Determine the [X, Y] coordinate at the center of the cell enclosing the given text.  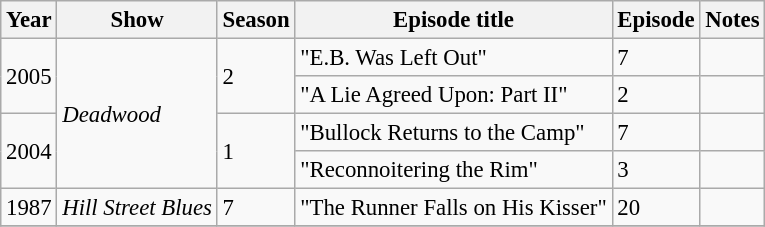
20 [656, 208]
"Bullock Returns to the Camp" [454, 133]
Season [256, 20]
Episode title [454, 20]
"E.B. Was Left Out" [454, 58]
Year [29, 20]
1987 [29, 208]
Notes [732, 20]
"The Runner Falls on His Kisser" [454, 208]
"Reconnoitering the Rim" [454, 170]
Show [137, 20]
1 [256, 152]
Hill Street Blues [137, 208]
Episode [656, 20]
Deadwood [137, 114]
2004 [29, 152]
2005 [29, 76]
"A Lie Agreed Upon: Part II" [454, 95]
3 [656, 170]
